Identify which cell holds the provided text, then report its [x, y] central coordinate. 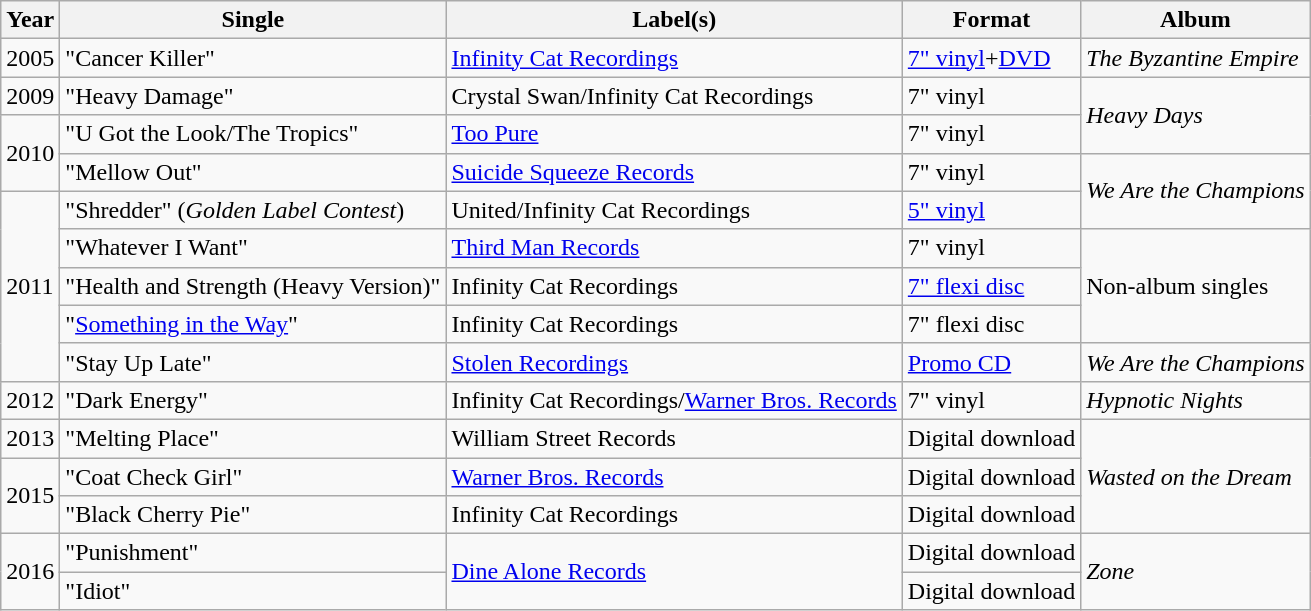
2015 [30, 496]
"Dark Energy" [253, 400]
2013 [30, 438]
Suicide Squeeze Records [674, 172]
Non-album singles [1196, 286]
Hypnotic Nights [1196, 400]
Zone [1196, 572]
"Idiot" [253, 591]
7" vinyl+DVD [991, 58]
2012 [30, 400]
"Melting Place" [253, 438]
Dine Alone Records [674, 572]
Infinity Cat Recordings/Warner Bros. Records [674, 400]
2011 [30, 286]
"U Got the Look/The Tropics" [253, 134]
Heavy Days [1196, 115]
"Shredder" (Golden Label Contest) [253, 210]
2016 [30, 572]
Too Pure [674, 134]
"Cancer Killer" [253, 58]
"Stay Up Late" [253, 362]
"Whatever I Want" [253, 248]
5" vinyl [991, 210]
"Health and Strength (Heavy Version)" [253, 286]
"Heavy Damage" [253, 96]
Third Man Records [674, 248]
Year [30, 20]
"Black Cherry Pie" [253, 515]
"Something in the Way" [253, 324]
2005 [30, 58]
"Punishment" [253, 553]
2009 [30, 96]
Wasted on the Dream [1196, 476]
Format [991, 20]
Crystal Swan/Infinity Cat Recordings [674, 96]
Album [1196, 20]
Label(s) [674, 20]
"Coat Check Girl" [253, 477]
"Mellow Out" [253, 172]
Stolen Recordings [674, 362]
The Byzantine Empire [1196, 58]
Warner Bros. Records [674, 477]
United/Infinity Cat Recordings [674, 210]
Promo CD [991, 362]
2010 [30, 153]
William Street Records [674, 438]
Single [253, 20]
